Capture the cell that displays the provided text and extract its [x, y] central coordinate. 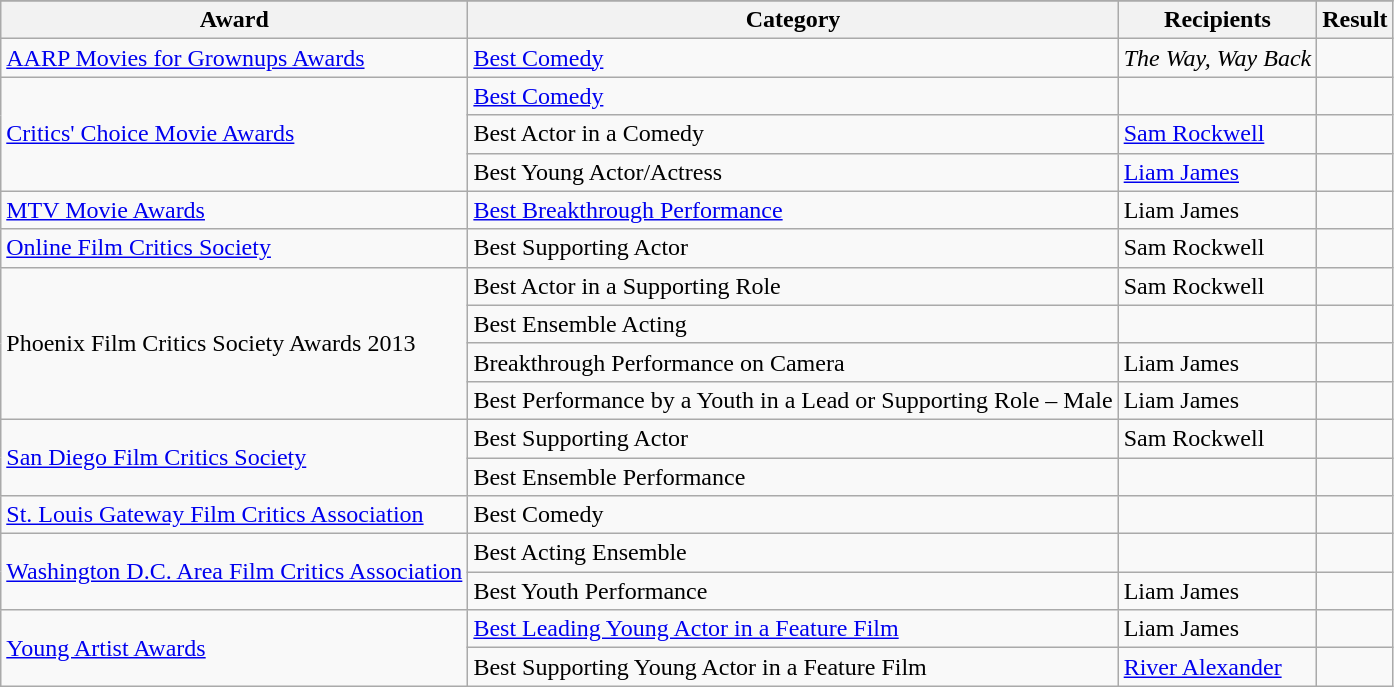
Category [793, 20]
Breakthrough Performance on Camera [793, 362]
San Diego Film Critics Society [234, 457]
Result [1355, 20]
Best Actor in a Supporting Role [793, 286]
Best Performance by a Youth in a Lead or Supporting Role – Male [793, 400]
Best Supporting Young Actor in a Feature Film [793, 667]
The Way, Way Back [1218, 58]
St. Louis Gateway Film Critics Association [234, 515]
Best Actor in a Comedy [793, 134]
Award [234, 20]
Best Youth Performance [793, 591]
Young Artist Awards [234, 648]
Best Ensemble Acting [793, 324]
Online Film Critics Society [234, 248]
MTV Movie Awards [234, 210]
AARP Movies for Grownups Awards [234, 58]
Critics' Choice Movie Awards [234, 134]
Phoenix Film Critics Society Awards 2013 [234, 343]
Best Ensemble Performance [793, 477]
River Alexander [1218, 667]
Best Breakthrough Performance [793, 210]
Best Young Actor/Actress [793, 172]
Best Leading Young Actor in a Feature Film [793, 629]
Best Acting Ensemble [793, 553]
Recipients [1218, 20]
Washington D.C. Area Film Critics Association [234, 572]
